Output the [X, Y] coordinate of the center of the cell containing the given text.  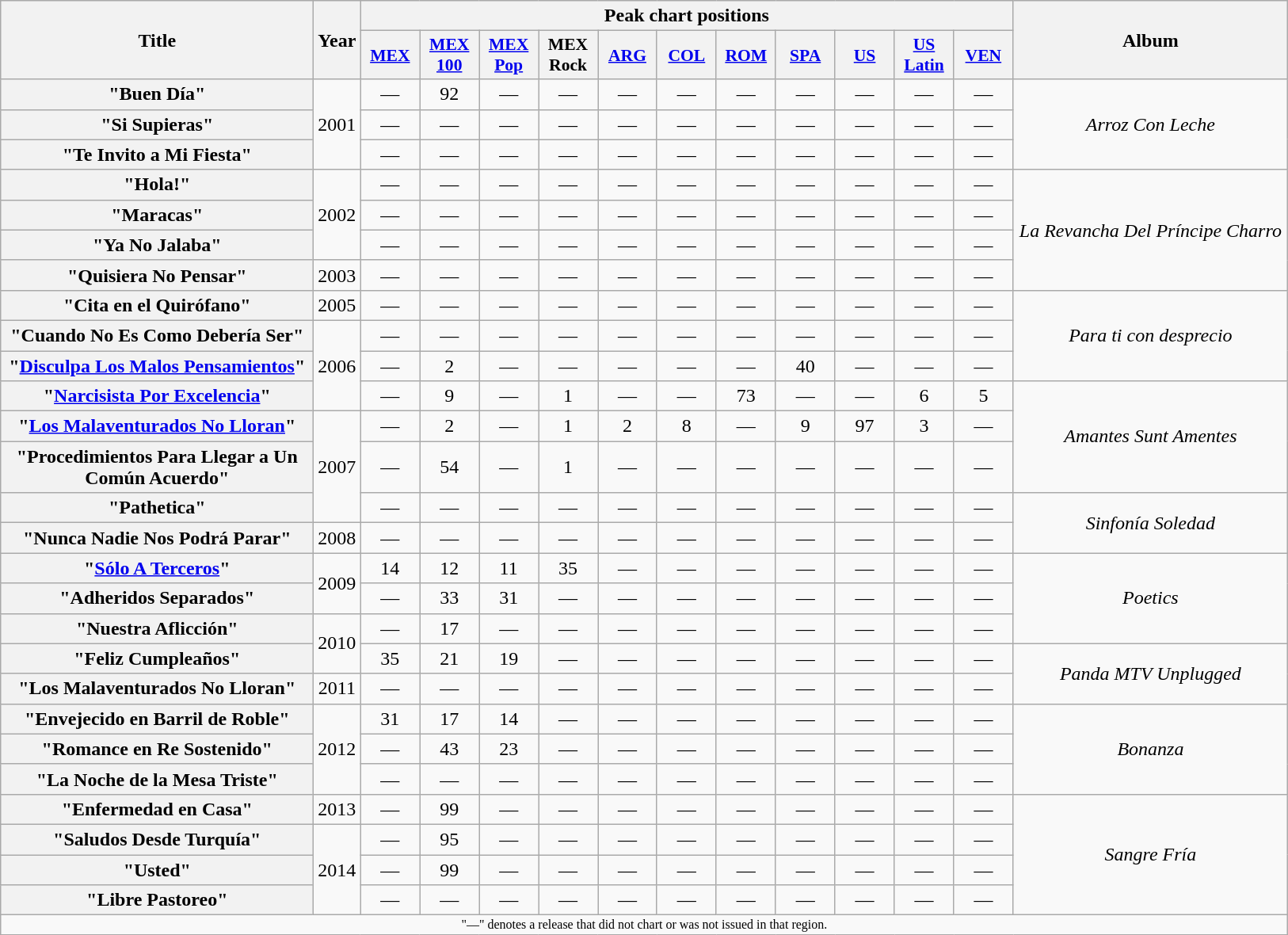
5 [984, 396]
"Libre Pastoreo" [157, 900]
MEX [390, 55]
"Quisiera No Pensar" [157, 275]
Amantes Sunt Amentes [1150, 437]
"Hola!" [157, 185]
US [865, 55]
"Ya No Jalaba" [157, 245]
40 [805, 365]
"Pathetica" [157, 508]
"Envejecido en Barril de Roble" [157, 719]
"Cita en el Quirófano" [157, 305]
"Buen Día" [157, 94]
MEX100 [450, 55]
19 [509, 658]
2002 [337, 215]
21 [450, 658]
VEN [984, 55]
"Cuando No Es Como Debería Ser" [157, 335]
Panda MTV Unplugged [1150, 674]
"Enfermedad en Casa" [157, 809]
"Adheridos Separados" [157, 598]
"Disculpa Los Malos Pensamientos" [157, 365]
"Procedimientos Para Llegar a Un Común Acuerdo" [157, 467]
Poetics [1150, 598]
"Narcisista Por Excelencia" [157, 396]
ARG [627, 55]
MEXRock [569, 55]
"Sólo A Terceros" [157, 568]
92 [450, 94]
Peak chart positions [687, 16]
54 [450, 467]
23 [509, 749]
12 [450, 568]
2005 [337, 305]
Para ti con desprecio [1150, 335]
"Maracas" [157, 215]
MEXPop [509, 55]
Sinfonía Soledad [1150, 523]
2012 [337, 749]
"Feliz Cumpleaños" [157, 658]
Year [337, 40]
73 [746, 396]
8 [686, 426]
95 [450, 839]
2007 [337, 467]
Sangre Fría [1150, 854]
"La Noche de la Mesa Triste" [157, 779]
USLatin [924, 55]
"—" denotes a release that did not chart or was not issued in that region. [645, 925]
2003 [337, 275]
6 [924, 396]
ROM [746, 55]
2010 [337, 643]
43 [450, 749]
2009 [337, 583]
Bonanza [1150, 749]
SPA [805, 55]
11 [509, 568]
Arroz Con Leche [1150, 124]
"Si Supieras" [157, 124]
COL [686, 55]
Album [1150, 40]
3 [924, 426]
"Saludos Desde Turquía" [157, 839]
2001 [337, 124]
2008 [337, 538]
"Usted" [157, 869]
"Nuestra Aflicción" [157, 628]
97 [865, 426]
2011 [337, 689]
2014 [337, 869]
33 [450, 598]
Title [157, 40]
2013 [337, 809]
La Revancha Del Príncipe Charro [1150, 230]
"Romance en Re Sostenido" [157, 749]
2006 [337, 365]
"Te Invito a Mi Fiesta" [157, 155]
"Nunca Nadie Nos Podrá Parar" [157, 538]
